Find where the given text appears and provide that cell's center as (x, y) coordinate. 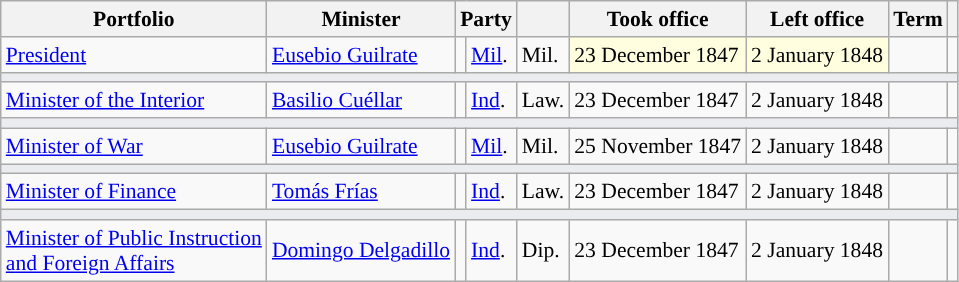
Tomás Frías (361, 192)
Minister of Finance (134, 192)
Party (486, 19)
Minister of War (134, 146)
Term (918, 19)
President (134, 55)
Minister of Public Instructionand Foreign Affairs (134, 250)
Dip. (543, 250)
Basilio Cuéllar (361, 101)
Took office (658, 19)
Left office (817, 19)
Minister of the Interior (134, 101)
Domingo Delgadillo (361, 250)
Minister (361, 19)
Portfolio (134, 19)
25 November 1847 (658, 146)
